Capture the cell that displays the provided text and extract its (X, Y) central coordinate. 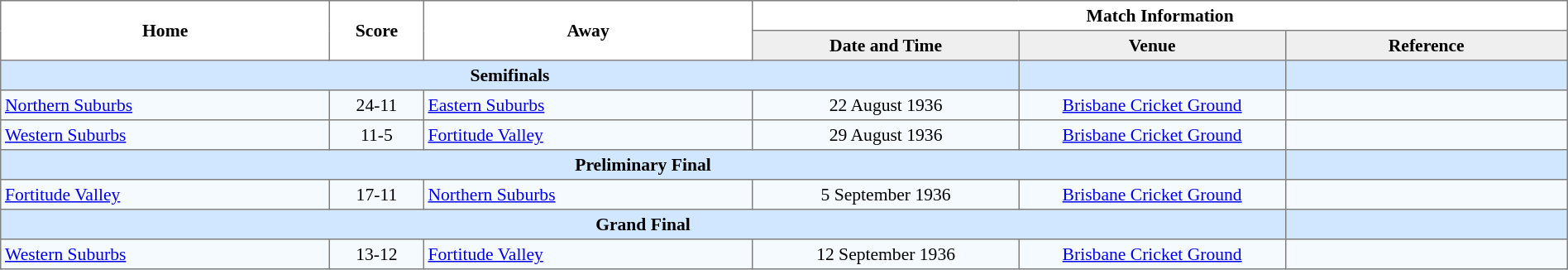
Preliminary Final (643, 165)
17-11 (377, 195)
11-5 (377, 135)
24-11 (377, 105)
Match Information (1159, 16)
Grand Final (643, 224)
29 August 1936 (886, 135)
Venue (1152, 46)
Away (588, 31)
Reference (1426, 46)
Home (165, 31)
Date and Time (886, 46)
Semifinals (509, 75)
22 August 1936 (886, 105)
Eastern Suburbs (588, 105)
13-12 (377, 254)
12 September 1936 (886, 254)
5 September 1936 (886, 195)
Score (377, 31)
